Scan for the cell matching the given text and deliver its (x, y) coordinate at center. 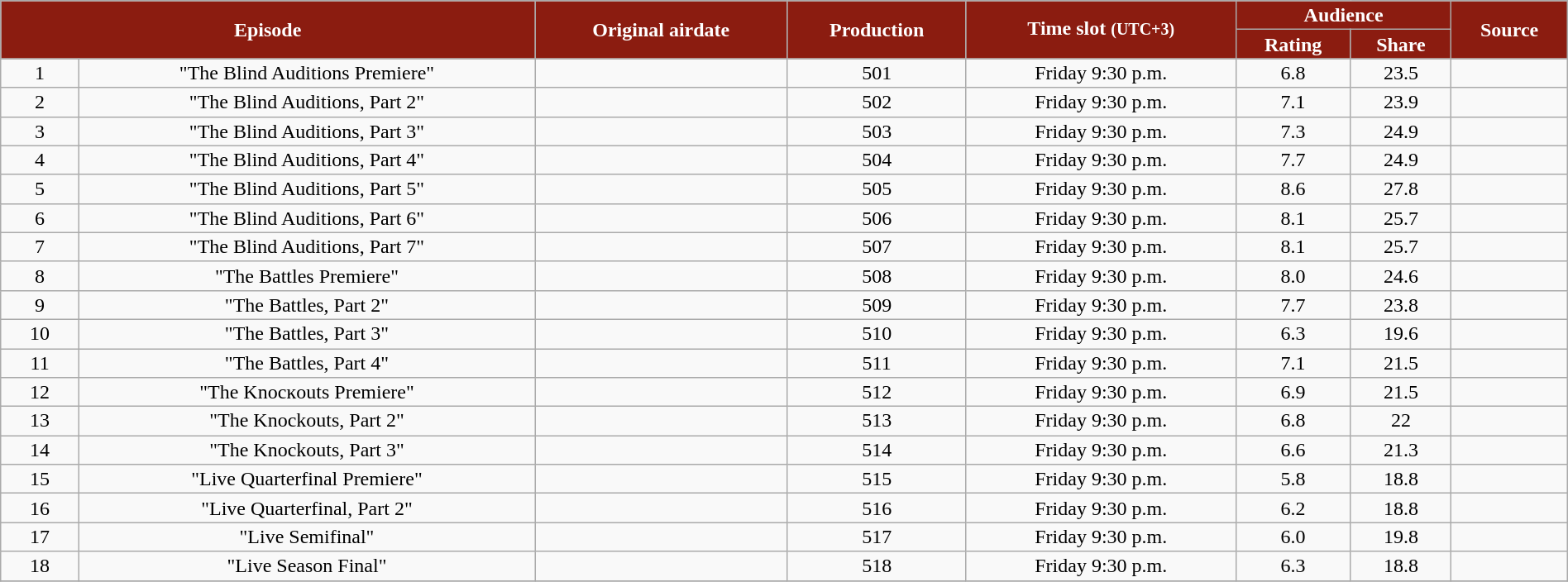
514 (877, 450)
23.8 (1401, 304)
"Live Semifinal" (306, 537)
2 (40, 103)
"The Knockouts, Part 2" (306, 422)
507 (877, 246)
6.9 (1293, 392)
515 (877, 479)
11 (40, 364)
9 (40, 304)
"The Blind Auditions, Part 3" (306, 131)
"The Blind Auditions, Part 7" (306, 246)
503 (877, 131)
23.5 (1401, 73)
"The Knockouts, Part 3" (306, 450)
509 (877, 304)
17 (40, 537)
6.6 (1293, 450)
512 (877, 392)
510 (877, 334)
8 (40, 276)
Source (1509, 30)
6 (40, 218)
"The Blind Auditions, Part 4" (306, 160)
513 (877, 422)
"The Blind Auditions Premiere" (306, 73)
22 (1401, 422)
6.0 (1293, 537)
502 (877, 103)
Share (1401, 45)
"The Battles, Part 4" (306, 364)
7 (40, 246)
"The Knocĸouts Premiere" (306, 392)
508 (877, 276)
"Live Season Final" (306, 565)
Production (877, 30)
8.0 (1293, 276)
6.2 (1293, 508)
"The Battles, Part 2" (306, 304)
10 (40, 334)
21.3 (1401, 450)
"Live Quarterfinal, Part 2" (306, 508)
16 (40, 508)
Audience (1343, 15)
8.6 (1293, 188)
Episode (268, 30)
19.8 (1401, 537)
"The Blind Auditions, Part 2" (306, 103)
Original airdate (661, 30)
19.6 (1401, 334)
24.6 (1401, 276)
15 (40, 479)
506 (877, 218)
13 (40, 422)
501 (877, 73)
5.8 (1293, 479)
14 (40, 450)
1 (40, 73)
7.3 (1293, 131)
516 (877, 508)
"The Battles Premiere" (306, 276)
504 (877, 160)
12 (40, 392)
518 (877, 565)
Rating (1293, 45)
511 (877, 364)
27.8 (1401, 188)
"Live Quarterfinal Premiere" (306, 479)
18 (40, 565)
3 (40, 131)
4 (40, 160)
"The Blind Auditions, Part 5" (306, 188)
Time slot (UTC+3) (1101, 30)
5 (40, 188)
23.9 (1401, 103)
517 (877, 537)
505 (877, 188)
"The Battles, Part 3" (306, 334)
"The Blind Auditions, Part 6" (306, 218)
